Determine the (X, Y) coordinate at the center of the cell enclosing the given text.  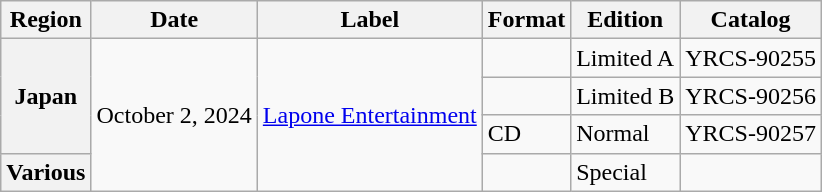
Region (46, 20)
YRCS-90255 (751, 58)
Label (370, 20)
Date (174, 20)
Limited A (626, 58)
Various (46, 172)
Japan (46, 96)
Format (526, 20)
October 2, 2024 (174, 115)
Limited B (626, 96)
Edition (626, 20)
YRCS-90257 (751, 134)
CD (526, 134)
YRCS-90256 (751, 96)
Catalog (751, 20)
Special (626, 172)
Lapone Entertainment (370, 115)
Normal (626, 134)
